Pinpoint the cell where the given text exists, returning its (X, Y) midpoint coordinate. 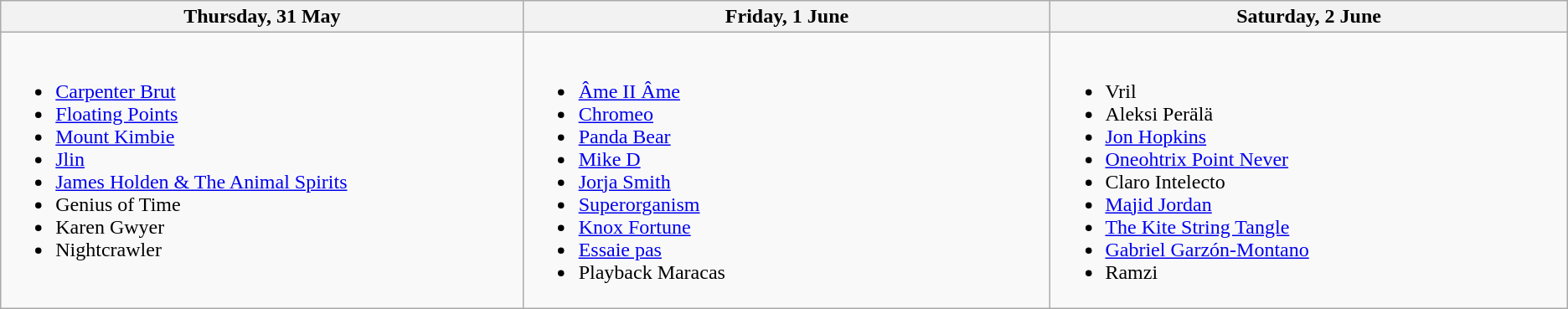
Thursday, 31 May (262, 17)
Carpenter BrutFloating PointsMount KimbieJlinJames Holden & The Animal SpiritsGenius of TimeKaren GwyerNightcrawler (262, 171)
VrilAleksi PeräläJon HopkinsOneohtrix Point NeverClaro IntelectoMajid JordanThe Kite String TangleGabriel Garzón-MontanoRamzi (1308, 171)
Friday, 1 June (787, 17)
Saturday, 2 June (1308, 17)
Âme II ÂmeChromeoPanda BearMike DJorja SmithSuperorganismKnox FortuneEssaie pasPlayback Maracas (787, 171)
